Provide the (x, y) coordinate of the cell's center where the given text is located.  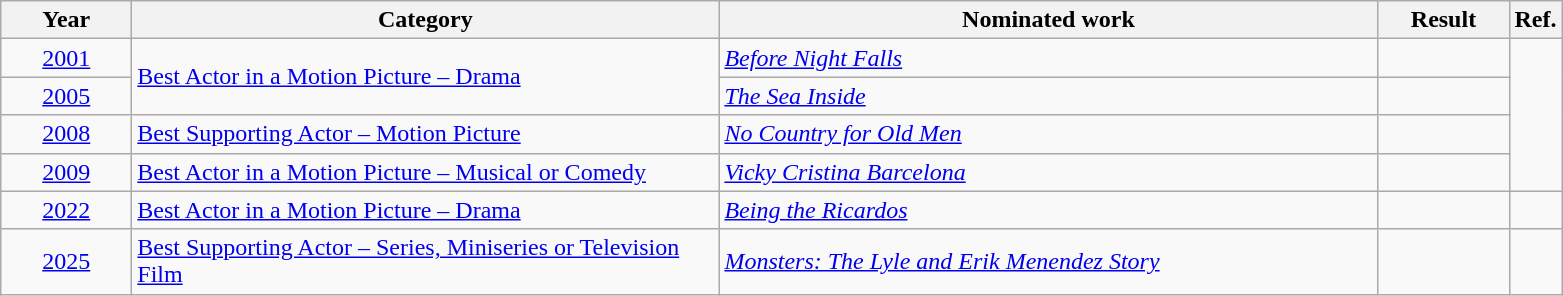
2025 (66, 262)
Monsters: The Lyle and Erik Menendez Story (1048, 262)
Best Actor in a Motion Picture – Musical or Comedy (426, 172)
The Sea Inside (1048, 96)
Result (1444, 20)
Vicky Cristina Barcelona (1048, 172)
Category (426, 20)
2022 (66, 210)
2001 (66, 58)
Being the Ricardos (1048, 210)
Year (66, 20)
2008 (66, 134)
Best Supporting Actor – Series, Miniseries or Television Film (426, 262)
Best Supporting Actor – Motion Picture (426, 134)
Ref. (1536, 20)
Before Night Falls (1048, 58)
2005 (66, 96)
Nominated work (1048, 20)
2009 (66, 172)
No Country for Old Men (1048, 134)
